Locate the cell with the specified text and output its (X, Y) center coordinate. 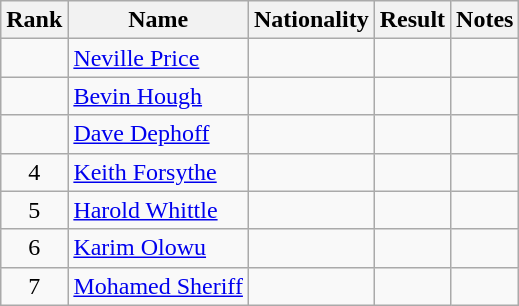
Bevin Hough (158, 96)
Dave Dephoff (158, 134)
Nationality (311, 20)
6 (34, 248)
Karim Olowu (158, 248)
Name (158, 20)
Notes (485, 20)
Neville Price (158, 58)
4 (34, 172)
Result (412, 20)
7 (34, 286)
5 (34, 210)
Mohamed Sheriff (158, 286)
Keith Forsythe (158, 172)
Harold Whittle (158, 210)
Rank (34, 20)
